Output the (X, Y) coordinate of the center of the cell containing the given text.  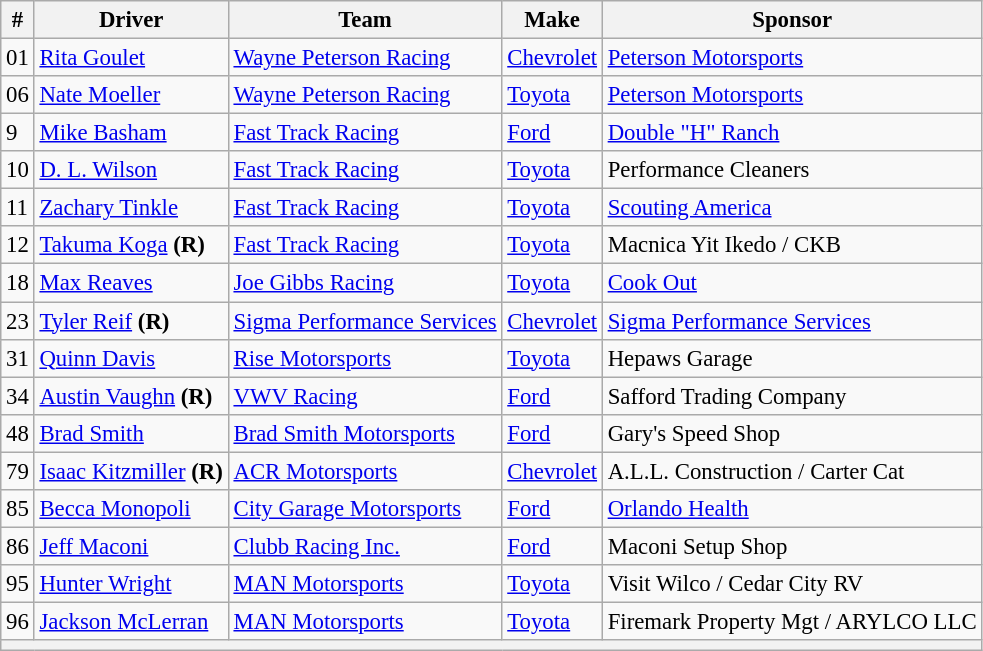
ACR Motorsports (365, 471)
D. L. Wilson (131, 170)
# (18, 20)
City Garage Motorsports (365, 509)
Rita Goulet (131, 58)
Visit Wilco / Cedar City RV (792, 584)
23 (18, 321)
Firemark Property Mgt / ARYLCO LLC (792, 621)
12 (18, 245)
Joe Gibbs Racing (365, 283)
10 (18, 170)
18 (18, 283)
Max Reaves (131, 283)
Nate Moeller (131, 95)
Becca Monopoli (131, 509)
Orlando Health (792, 509)
A.L.L. Construction / Carter Cat (792, 471)
VWV Racing (365, 396)
Make (552, 20)
Sponsor (792, 20)
Isaac Kitzmiller (R) (131, 471)
Quinn Davis (131, 358)
86 (18, 546)
95 (18, 584)
Driver (131, 20)
11 (18, 208)
Jeff Maconi (131, 546)
79 (18, 471)
85 (18, 509)
Brad Smith (131, 433)
Macnica Yit Ikedo / CKB (792, 245)
Mike Basham (131, 133)
9 (18, 133)
Safford Trading Company (792, 396)
34 (18, 396)
Gary's Speed Shop (792, 433)
Brad Smith Motorsports (365, 433)
48 (18, 433)
Hepaws Garage (792, 358)
Austin Vaughn (R) (131, 396)
Zachary Tinkle (131, 208)
Jackson McLerran (131, 621)
31 (18, 358)
Takuma Koga (R) (131, 245)
Clubb Racing Inc. (365, 546)
Tyler Reif (R) (131, 321)
Rise Motorsports (365, 358)
Hunter Wright (131, 584)
Maconi Setup Shop (792, 546)
06 (18, 95)
Cook Out (792, 283)
Performance Cleaners (792, 170)
Team (365, 20)
Scouting America (792, 208)
01 (18, 58)
96 (18, 621)
Double "H" Ranch (792, 133)
